Return the [x, y] coordinate for the center point of the cell that contains the specified text.  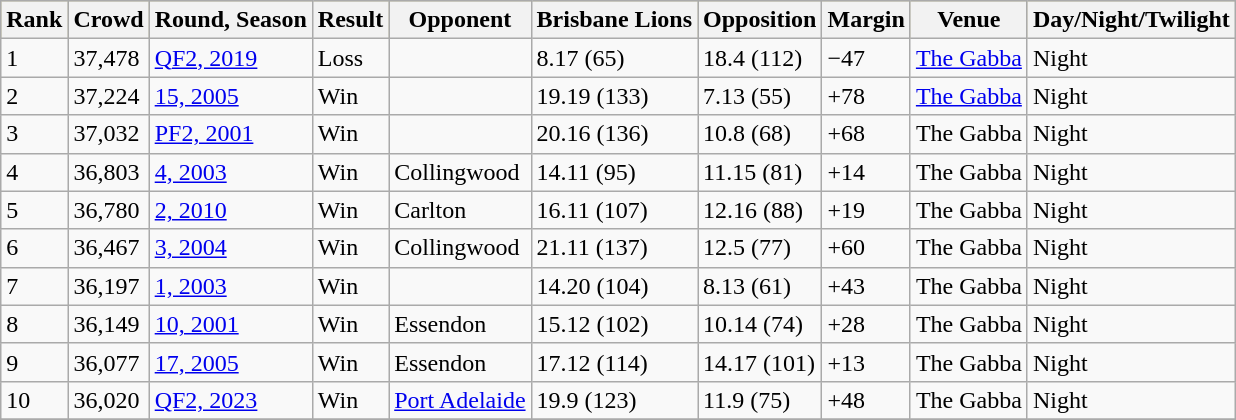
36,780 [108, 210]
Venue [968, 20]
10 [34, 400]
36,077 [108, 362]
+13 [866, 362]
14.17 (101) [760, 362]
Rank [34, 20]
+19 [866, 210]
10, 2001 [230, 324]
10.8 (68) [760, 134]
11.15 (81) [760, 172]
18.4 (112) [760, 58]
+43 [866, 286]
2 [34, 96]
Round, Season [230, 20]
14.11 (95) [614, 172]
19.19 (133) [614, 96]
PF2, 2001 [230, 134]
Crowd [108, 20]
Loss [350, 58]
16.11 (107) [614, 210]
+14 [866, 172]
7 [34, 286]
1, 2003 [230, 286]
+60 [866, 248]
12.5 (77) [760, 248]
+68 [866, 134]
6 [34, 248]
14.20 (104) [614, 286]
4 [34, 172]
19.9 (123) [614, 400]
2, 2010 [230, 210]
Opponent [460, 20]
Day/Night/Twilight [1131, 20]
3 [34, 134]
4, 2003 [230, 172]
36,020 [108, 400]
Margin [866, 20]
+28 [866, 324]
8.13 (61) [760, 286]
17.12 (114) [614, 362]
+78 [866, 96]
QF2, 2019 [230, 58]
Result [350, 20]
5 [34, 210]
15, 2005 [230, 96]
Port Adelaide [460, 400]
37,032 [108, 134]
QF2, 2023 [230, 400]
Brisbane Lions [614, 20]
3, 2004 [230, 248]
36,197 [108, 286]
17, 2005 [230, 362]
1 [34, 58]
36,149 [108, 324]
7.13 (55) [760, 96]
Opposition [760, 20]
−47 [866, 58]
10.14 (74) [760, 324]
15.12 (102) [614, 324]
36,467 [108, 248]
8 [34, 324]
36,803 [108, 172]
20.16 (136) [614, 134]
11.9 (75) [760, 400]
8.17 (65) [614, 58]
21.11 (137) [614, 248]
37,224 [108, 96]
12.16 (88) [760, 210]
Carlton [460, 210]
37,478 [108, 58]
9 [34, 362]
+48 [866, 400]
